Scan for the cell matching the given text and deliver its (X, Y) coordinate at center. 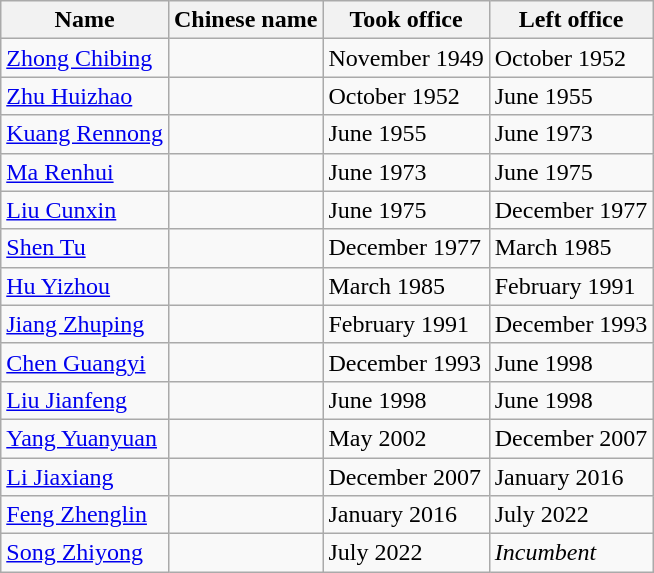
Liu Jianfeng (85, 400)
Liu Cunxin (85, 210)
Chen Guangyi (85, 362)
May 2002 (406, 438)
Shen Tu (85, 248)
November 1949 (406, 58)
Yang Yuanyuan (85, 438)
Song Zhiyong (85, 553)
Zhong Chibing (85, 58)
Ma Renhui (85, 172)
Chinese name (245, 20)
Left office (571, 20)
Incumbent (571, 553)
Kuang Rennong (85, 134)
Hu Yizhou (85, 286)
Name (85, 20)
Jiang Zhuping (85, 324)
Zhu Huizhao (85, 96)
Feng Zhenglin (85, 515)
Took office (406, 20)
Li Jiaxiang (85, 477)
